Return (X, Y) of the center of cell containing provided text 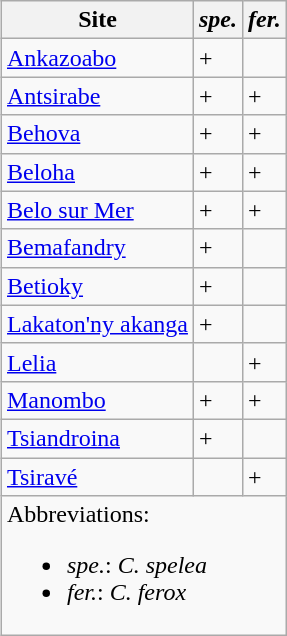
fer. (265, 20)
Behova (97, 134)
Betioky (97, 286)
Beloha (97, 172)
Lakaton'ny akanga (97, 324)
Belo sur Mer (97, 210)
Tsiravé (97, 477)
Bemafandry (97, 248)
Tsiandroina (97, 438)
Site (97, 20)
Lelia (97, 362)
Abbreviations:spe.: C. speleafer.: C. ferox (144, 566)
Manombo (97, 400)
spe. (218, 20)
Antsirabe (97, 96)
Ankazoabo (97, 58)
